Capture the cell that displays the provided text and extract its [X, Y] central coordinate. 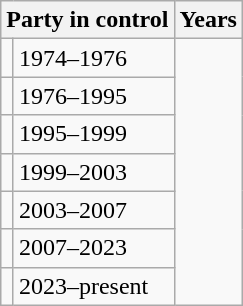
Years [208, 20]
2023–present [94, 286]
1995–1999 [94, 134]
1974–1976 [94, 58]
2007–2023 [94, 248]
1976–1995 [94, 96]
2003–2007 [94, 210]
1999–2003 [94, 172]
Party in control [88, 20]
